For the text-containing cell, return its midpoint in (X, Y) coordinate format. 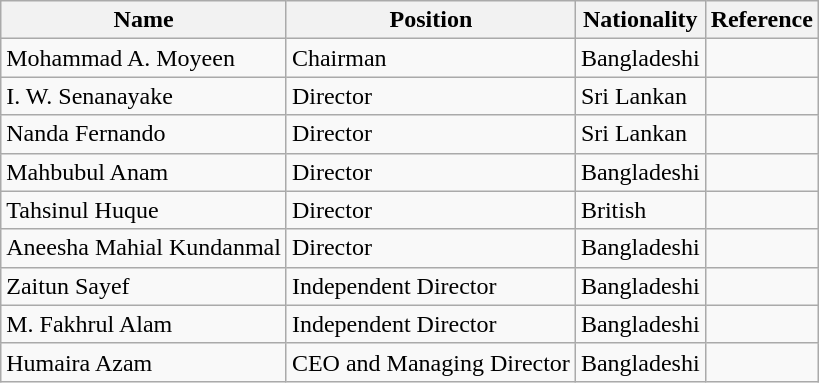
Tahsinul Huque (144, 210)
Mahbubul Anam (144, 172)
Humaira Azam (144, 362)
Reference (762, 20)
Nanda Fernando (144, 134)
British (640, 210)
CEO and Managing Director (430, 362)
M. Fakhrul Alam (144, 324)
Mohammad A. Moyeen (144, 58)
Name (144, 20)
Nationality (640, 20)
Position (430, 20)
Aneesha Mahial Kundanmal (144, 248)
Chairman (430, 58)
Zaitun Sayef (144, 286)
I. W. Senanayake (144, 96)
